Locate the cell with the specified text and output its (X, Y) center coordinate. 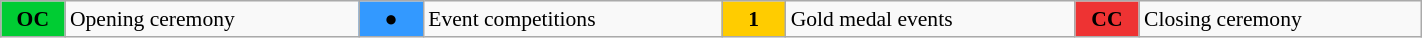
Closing ceremony (1280, 19)
Gold medal events (930, 19)
Event competitions (572, 19)
CC (1107, 19)
1 (754, 19)
OC (33, 19)
● (391, 19)
Opening ceremony (212, 19)
